Locate the cell with the specified text and output its [X, Y] center coordinate. 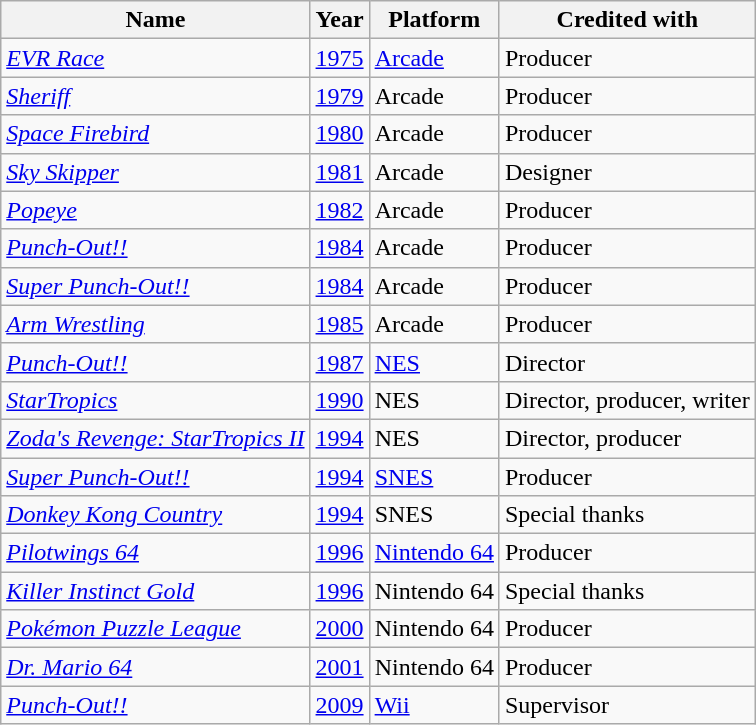
1985 [340, 324]
Year [340, 20]
Pilotwings 64 [156, 553]
Sheriff [156, 96]
1982 [340, 210]
StarTropics [156, 400]
Pokémon Puzzle League [156, 629]
1987 [340, 362]
1990 [340, 400]
Dr. Mario 64 [156, 667]
Director [627, 362]
Sky Skipper [156, 172]
1981 [340, 172]
Arm Wrestling [156, 324]
Space Firebird [156, 134]
2001 [340, 667]
1979 [340, 96]
1975 [340, 58]
Name [156, 20]
EVR Race [156, 58]
Director, producer, writer [627, 400]
Director, producer [627, 438]
Donkey Kong Country [156, 515]
Designer [627, 172]
Popeye [156, 210]
Zoda's Revenge: StarTropics II [156, 438]
2009 [340, 705]
Platform [434, 20]
Wii [434, 705]
Killer Instinct Gold [156, 591]
Credited with [627, 20]
2000 [340, 629]
1980 [340, 134]
Supervisor [627, 705]
